Identify which cell holds the provided text, then report its (x, y) central coordinate. 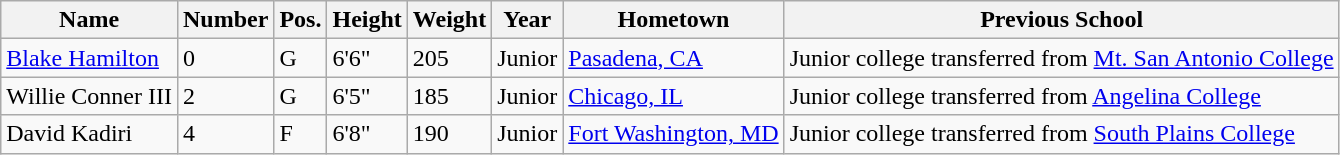
David Kadiri (90, 134)
2 (225, 96)
205 (449, 58)
Junior college transferred from Mt. San Antonio College (1062, 58)
4 (225, 134)
6'6" (367, 58)
Number (225, 20)
Pos. (300, 20)
Previous School (1062, 20)
Fort Washington, MD (674, 134)
Name (90, 20)
6'5" (367, 96)
Chicago, IL (674, 96)
Height (367, 20)
Hometown (674, 20)
Willie Conner III (90, 96)
0 (225, 58)
F (300, 134)
185 (449, 96)
Blake Hamilton (90, 58)
Junior college transferred from South Plains College (1062, 134)
190 (449, 134)
Year (528, 20)
Pasadena, CA (674, 58)
Junior college transferred from Angelina College (1062, 96)
Weight (449, 20)
6'8" (367, 134)
